Determine the [X, Y] coordinate at the center of the cell enclosing the given text.  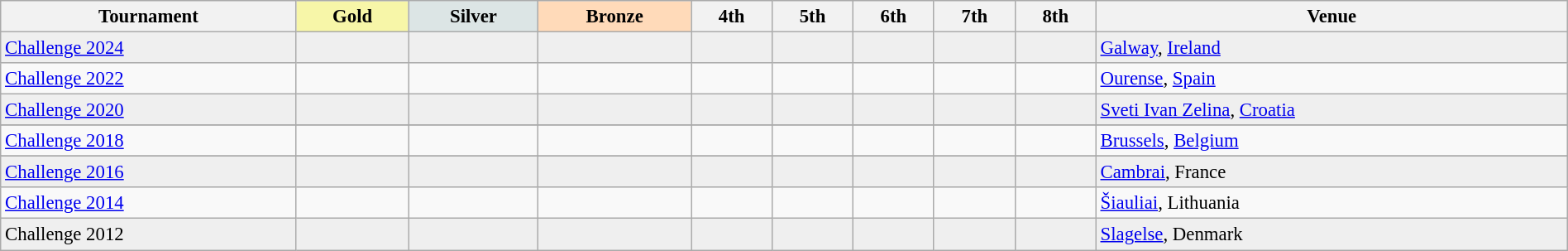
Challenge 2022 [149, 79]
Challenge 2018 [149, 141]
Venue [1331, 17]
Ourense, Spain [1331, 79]
Challenge 2016 [149, 172]
Bronze [615, 17]
Tournament [149, 17]
4th [732, 17]
Brussels, Belgium [1331, 141]
6th [893, 17]
Challenge 2012 [149, 234]
8th [1055, 17]
Galway, Ireland [1331, 48]
Cambrai, France [1331, 172]
Challenge 2014 [149, 203]
Šiauliai, Lithuania [1331, 203]
Challenge 2024 [149, 48]
5th [813, 17]
7th [974, 17]
Challenge 2020 [149, 110]
Silver [473, 17]
Sveti Ivan Zelina, Croatia [1331, 110]
Gold [352, 17]
Slagelse, Denmark [1331, 234]
